Return the (x, y) coordinate for the center point of the cell that contains the specified text.  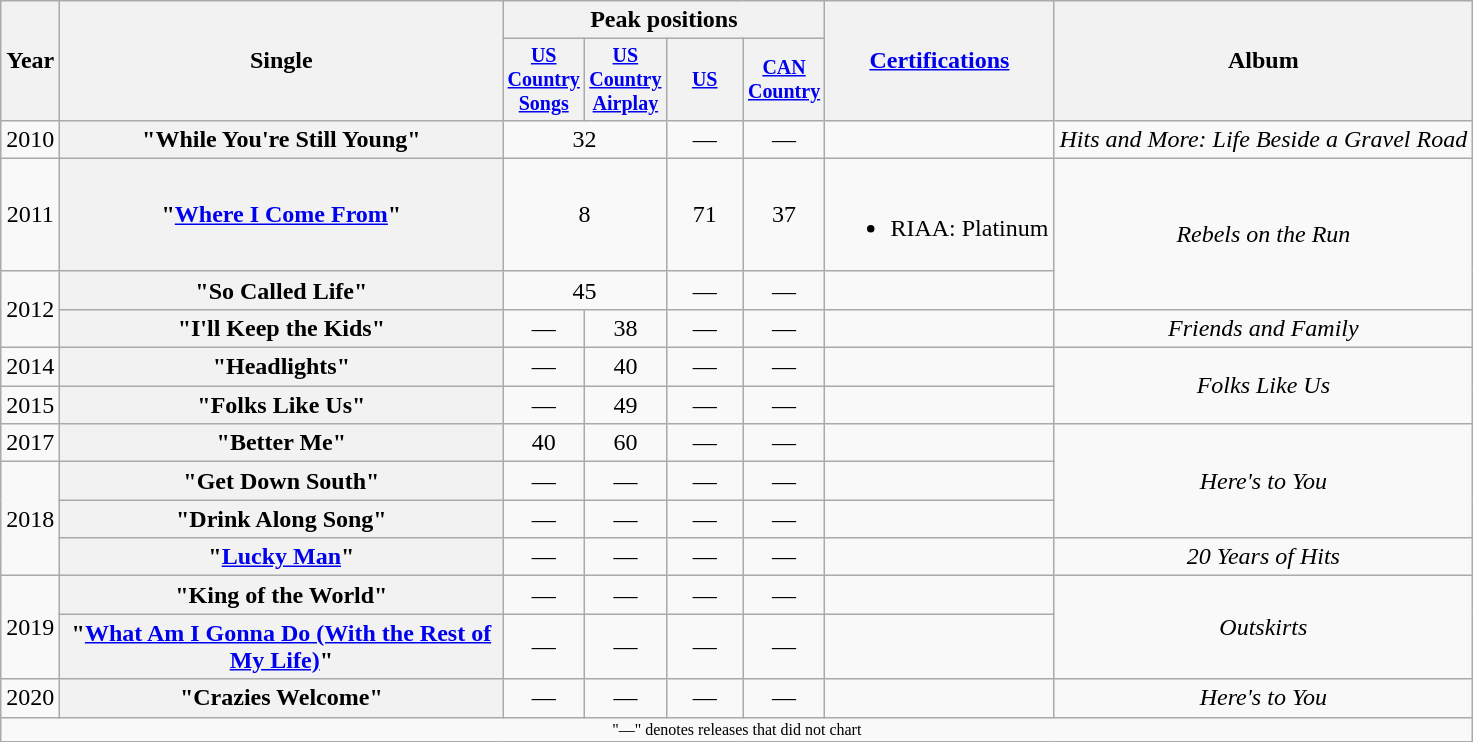
2010 (30, 139)
2012 (30, 309)
RIAA: Platinum (940, 214)
"Better Me" (282, 443)
20 Years of Hits (1264, 557)
32 (584, 139)
"While You're Still Young" (282, 139)
Album (1264, 61)
2018 (30, 519)
"What Am I Gonna Do (With the Rest of My Life)" (282, 646)
38 (626, 328)
"Headlights" (282, 367)
"Where I Come From" (282, 214)
"Get Down South" (282, 481)
2011 (30, 214)
US (704, 80)
Certifications (940, 61)
"I'll Keep the Kids" (282, 328)
"So Called Life" (282, 290)
"Drink Along Song" (282, 519)
Rebels on the Run (1264, 234)
2014 (30, 367)
Single (282, 61)
US Country Airplay (626, 80)
Year (30, 61)
"—" denotes releases that did not chart (737, 729)
49 (626, 405)
60 (626, 443)
"Lucky Man" (282, 557)
2017 (30, 443)
2015 (30, 405)
Outskirts (1264, 628)
Peak positions (664, 20)
2020 (30, 698)
"Crazies Welcome" (282, 698)
45 (584, 290)
CAN Country (784, 80)
71 (704, 214)
US Country Songs (544, 80)
"King of the World" (282, 595)
2019 (30, 628)
8 (584, 214)
Folks Like Us (1264, 386)
"Folks Like Us" (282, 405)
Hits and More: Life Beside a Gravel Road (1264, 139)
Friends and Family (1264, 328)
37 (784, 214)
